Search for the cell housing the specified text and yield its [x, y] center coordinate. 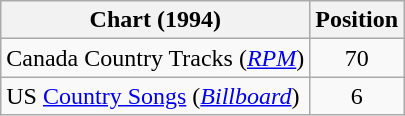
Chart (1994) [156, 20]
6 [357, 96]
70 [357, 58]
US Country Songs (Billboard) [156, 96]
Position [357, 20]
Canada Country Tracks (RPM) [156, 58]
